Detect which cell encompasses the target text, then output its [x, y] center coordinate. 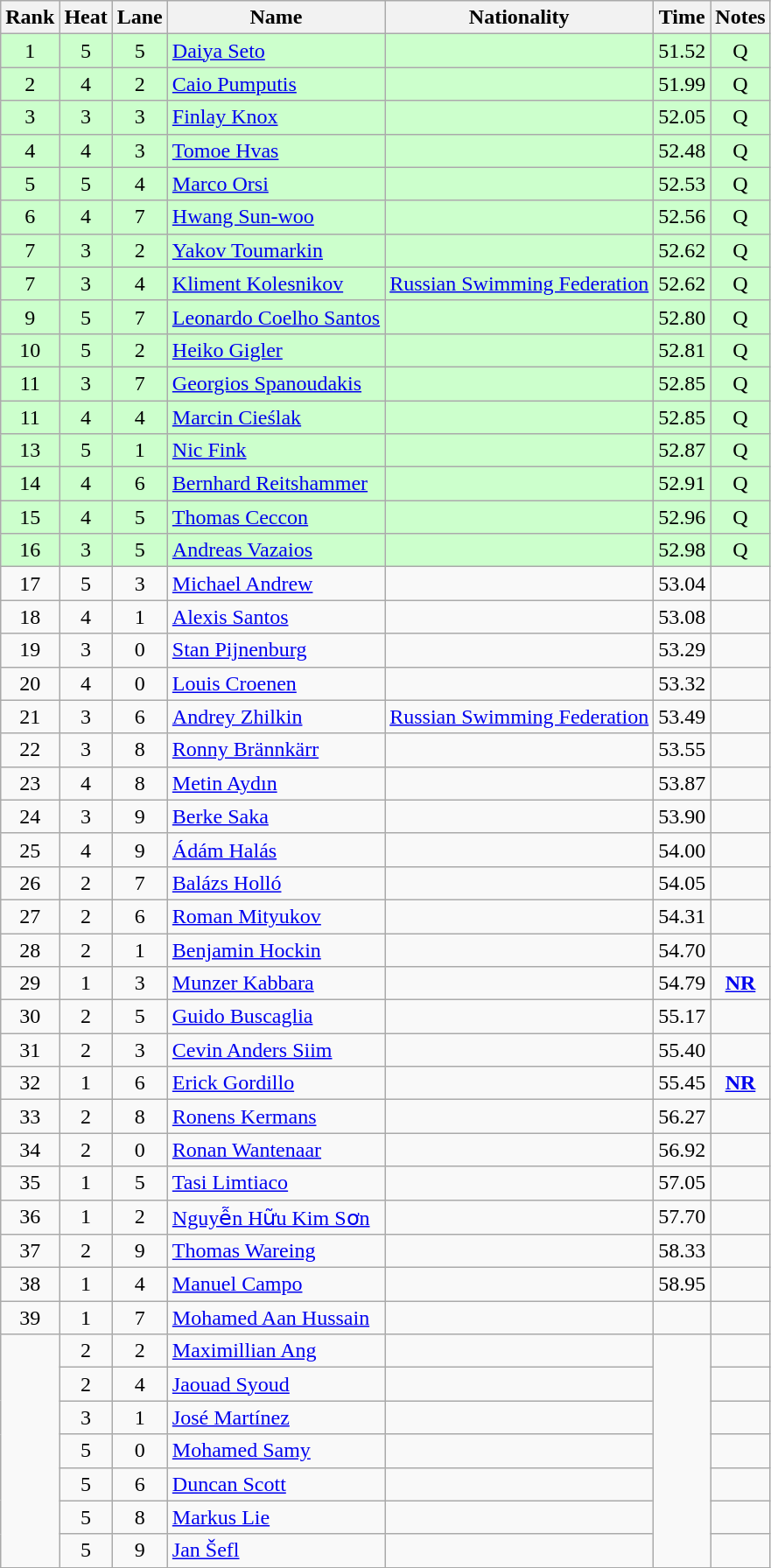
Time [683, 17]
Tasi Limtiaco [276, 1183]
21 [30, 717]
26 [30, 883]
Roman Mityukov [276, 916]
Nationality [520, 17]
Thomas Wareing [276, 1251]
Cevin Anders Siim [276, 1050]
Hwang Sun-woo [276, 217]
Jan Šefl [276, 1550]
27 [30, 916]
58.33 [683, 1251]
18 [30, 617]
13 [30, 451]
54.31 [683, 916]
52.87 [683, 451]
55.40 [683, 1050]
58.95 [683, 1284]
Thomas Ceccon [276, 517]
Benjamin Hockin [276, 949]
Notes [740, 17]
Ádám Halás [276, 850]
Mohamed Samy [276, 1451]
52.05 [683, 117]
Nic Fink [276, 451]
24 [30, 816]
Metin Aydın [276, 783]
Daiya Seto [276, 51]
32 [30, 1083]
52.81 [683, 350]
Ronens Kermans [276, 1116]
38 [30, 1284]
52.91 [683, 484]
34 [30, 1150]
55.45 [683, 1083]
Andrey Zhilkin [276, 717]
57.05 [683, 1183]
Lane [140, 17]
28 [30, 949]
55.17 [683, 1017]
17 [30, 584]
53.55 [683, 750]
53.08 [683, 617]
Alexis Santos [276, 617]
Kliment Kolesnikov [276, 283]
53.04 [683, 584]
53.29 [683, 650]
Bernhard Reitshammer [276, 484]
22 [30, 750]
29 [30, 983]
Duncan Scott [276, 1484]
Berke Saka [276, 816]
54.70 [683, 949]
Rank [30, 17]
54.05 [683, 883]
Ronan Wantenaar [276, 1150]
36 [30, 1217]
51.99 [683, 84]
33 [30, 1116]
Andreas Vazaios [276, 550]
53.49 [683, 717]
Ronny Brännkärr [276, 750]
56.27 [683, 1116]
Name [276, 17]
52.98 [683, 550]
19 [30, 650]
53.87 [683, 783]
Tomoe Hvas [276, 150]
Heiko Gigler [276, 350]
56.92 [683, 1150]
20 [30, 683]
15 [30, 517]
10 [30, 350]
23 [30, 783]
37 [30, 1251]
54.00 [683, 850]
Stan Pijnenburg [276, 650]
16 [30, 550]
Maximillian Ang [276, 1351]
53.32 [683, 683]
Markus Lie [276, 1517]
Jaouad Syoud [276, 1384]
53.90 [683, 816]
31 [30, 1050]
Erick Gordillo [276, 1083]
35 [30, 1183]
54.79 [683, 983]
Balázs Holló [276, 883]
52.80 [683, 317]
Finlay Knox [276, 117]
Heat [86, 17]
52.53 [683, 184]
Michael Andrew [276, 584]
Marco Orsi [276, 184]
57.70 [683, 1217]
Yakov Toumarkin [276, 250]
Munzer Kabbara [276, 983]
Leonardo Coelho Santos [276, 317]
14 [30, 484]
Caio Pumputis [276, 84]
51.52 [683, 51]
39 [30, 1318]
Guido Buscaglia [276, 1017]
30 [30, 1017]
Georgios Spanoudakis [276, 383]
Nguyễn Hữu Kim Sơn [276, 1217]
Manuel Campo [276, 1284]
Marcin Cieślak [276, 417]
José Martínez [276, 1417]
52.96 [683, 517]
Louis Croenen [276, 683]
Mohamed Aan Hussain [276, 1318]
52.48 [683, 150]
25 [30, 850]
52.56 [683, 217]
